Scan for the cell matching the given text and deliver its [x, y] coordinate at center. 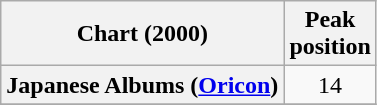
14 [330, 85]
Japanese Albums (Oricon) [142, 85]
Peakposition [330, 34]
Chart (2000) [142, 34]
